Return [x, y] of the center of cell containing provided text 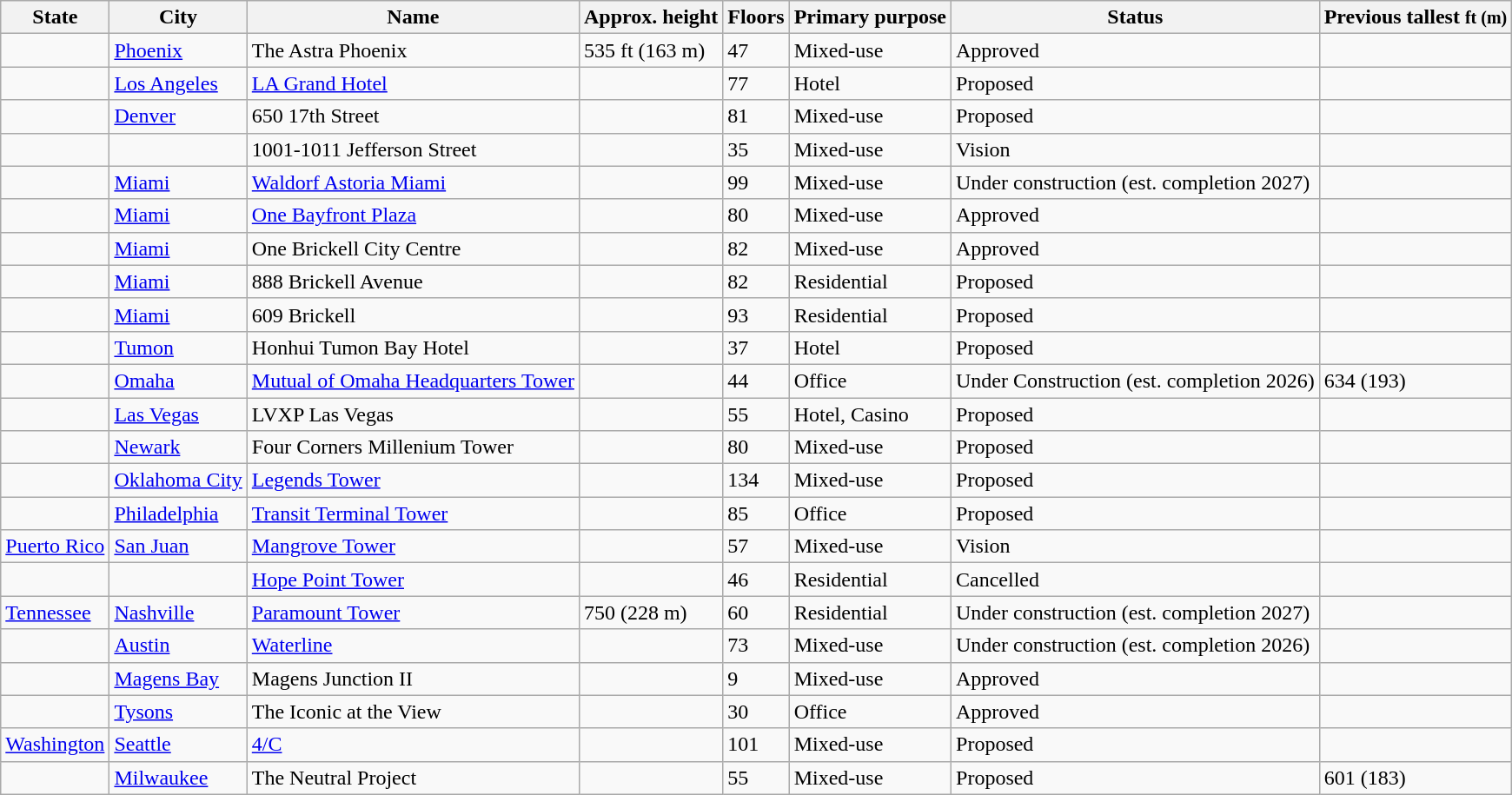
Nashville [178, 613]
Oklahoma City [178, 480]
The Astra Phoenix [413, 50]
Under Construction (est. completion 2026) [1136, 381]
The Iconic at the View [413, 712]
Washington [56, 745]
101 [756, 745]
Austin [178, 646]
Puerto Rico [56, 547]
Floors [756, 17]
Cancelled [1136, 580]
Honhui Tumon Bay Hotel [413, 348]
Las Vegas [178, 414]
134 [756, 480]
State [56, 17]
609 Brickell [413, 315]
Status [1136, 17]
The Neutral Project [413, 778]
Primary purpose [870, 17]
535 ft (163 m) [650, 50]
1001-1011 Jefferson Street [413, 149]
77 [756, 83]
Magens Junction II [413, 679]
Waldorf Astoria Miami [413, 182]
Approx. height [650, 17]
Previous tallest ft (m) [1416, 17]
81 [756, 116]
LVXP Las Vegas [413, 414]
888 Brickell Avenue [413, 282]
Milwaukee [178, 778]
Tysons [178, 712]
Hope Point Tower [413, 580]
4/C [413, 745]
9 [756, 679]
Paramount Tower [413, 613]
Magens Bay [178, 679]
City [178, 17]
85 [756, 513]
One Brickell City Centre [413, 248]
650 17th Street [413, 116]
One Bayfront Plaza [413, 215]
Omaha [178, 381]
634 (193) [1416, 381]
Tumon [178, 348]
Hotel, Casino [870, 414]
750 (228 m) [650, 613]
44 [756, 381]
30 [756, 712]
Denver [178, 116]
Mutual of Omaha Headquarters Tower [413, 381]
Legends Tower [413, 480]
Los Angeles [178, 83]
Mangrove Tower [413, 547]
Transit Terminal Tower [413, 513]
Waterline [413, 646]
57 [756, 547]
Philadelphia [178, 513]
Seattle [178, 745]
Name [413, 17]
46 [756, 580]
Newark [178, 447]
Under construction (est. completion 2026) [1136, 646]
601 (183) [1416, 778]
93 [756, 315]
60 [756, 613]
37 [756, 348]
Four Corners Millenium Tower [413, 447]
LA Grand Hotel [413, 83]
47 [756, 50]
Tennessee [56, 613]
San Juan [178, 547]
Phoenix [178, 50]
99 [756, 182]
35 [756, 149]
73 [756, 646]
